Capture the cell that displays the provided text and extract its [X, Y] central coordinate. 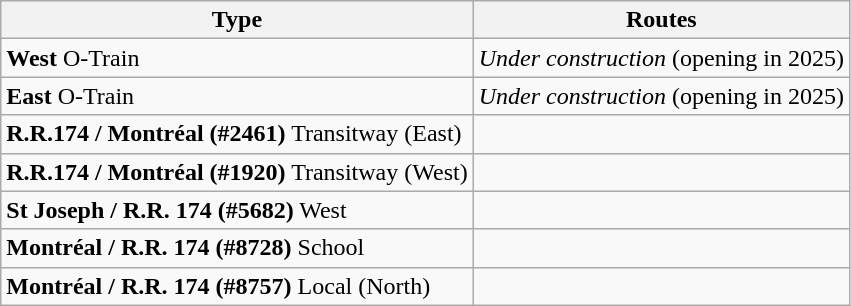
Montréal / R.R. 174 (#8728) School [237, 248]
Montréal / R.R. 174 (#8757) Local (North) [237, 286]
R.R.174 / Montréal (#2461) Transitway (East) [237, 134]
East O-Train [237, 96]
R.R.174 / Montréal (#1920) Transitway (West) [237, 172]
Routes [661, 20]
Type [237, 20]
West O-Train [237, 58]
St Joseph / R.R. 174 (#5682) West [237, 210]
